Provide the (X, Y) coordinate of the cell's center where the given text is located.  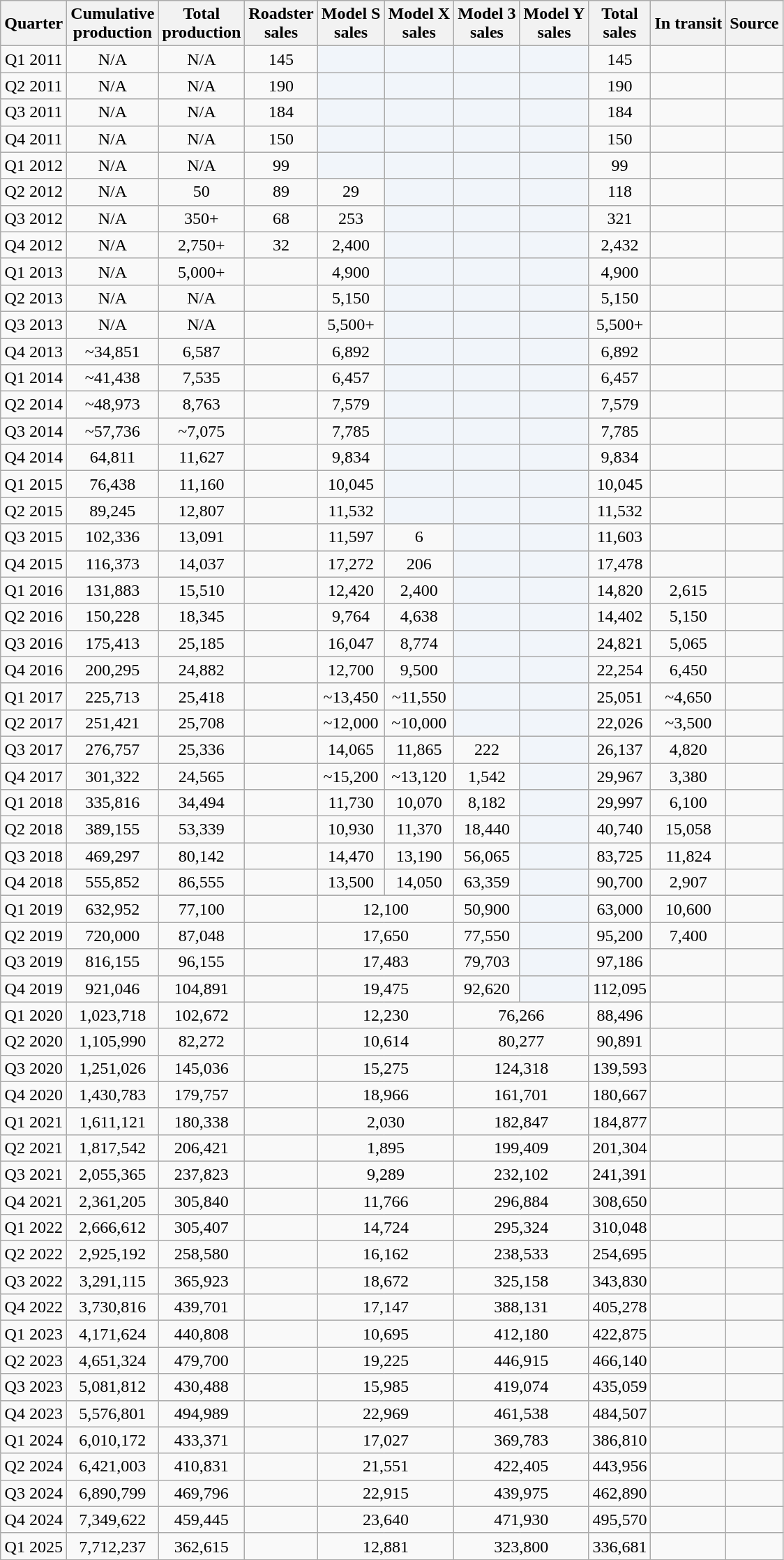
321 (619, 218)
Q4 2016 (33, 670)
77,550 (487, 936)
18,440 (487, 830)
7,712,237 (113, 1546)
225,713 (113, 696)
2,030 (385, 1121)
180,338 (202, 1121)
Q3 2017 (33, 749)
Model 3sales (487, 24)
362,615 (202, 1546)
184,877 (619, 1121)
~48,973 (113, 405)
Model Ssales (351, 24)
Q3 2024 (33, 1493)
14,065 (351, 749)
Totalproduction (202, 24)
2,925,192 (113, 1254)
5,081,812 (113, 1387)
201,304 (619, 1148)
9,764 (351, 617)
222 (487, 749)
Q2 2017 (33, 723)
92,620 (487, 989)
410,831 (202, 1467)
89,245 (113, 511)
484,507 (619, 1413)
422,405 (522, 1467)
253 (351, 218)
~10,000 (419, 723)
459,445 (202, 1520)
~15,200 (351, 777)
238,533 (522, 1254)
7,400 (688, 936)
632,952 (113, 909)
1,023,718 (113, 1015)
15,058 (688, 830)
206 (419, 564)
~41,438 (113, 378)
104,891 (202, 989)
50,900 (487, 909)
471,930 (522, 1520)
335,816 (113, 803)
461,538 (522, 1413)
88,496 (619, 1015)
131,883 (113, 590)
350+ (202, 218)
Q1 2020 (33, 1015)
9,500 (419, 670)
1,611,121 (113, 1121)
4,638 (419, 617)
1,430,783 (113, 1095)
1,105,990 (113, 1042)
14,470 (351, 856)
Model Ysales (554, 24)
11,603 (619, 537)
6,421,003 (113, 1467)
2,615 (688, 590)
11,627 (202, 458)
469,796 (202, 1493)
80,142 (202, 856)
Q3 2023 (33, 1387)
Source (755, 24)
4,820 (688, 749)
Q1 2019 (33, 909)
63,359 (487, 883)
89 (281, 192)
Q2 2023 (33, 1360)
118 (619, 192)
112,095 (619, 989)
Q4 2019 (33, 989)
24,821 (619, 643)
76,266 (522, 1015)
18,966 (385, 1095)
29 (351, 192)
Q2 2022 (33, 1254)
439,701 (202, 1307)
Q1 2014 (33, 378)
97,186 (619, 962)
10,930 (351, 830)
12,230 (385, 1015)
Model Xsales (419, 24)
430,488 (202, 1387)
Q3 2022 (33, 1281)
Q4 2012 (33, 245)
2,907 (688, 883)
~11,550 (419, 696)
11,370 (419, 830)
Q2 2016 (33, 617)
Cumulativeproduction (113, 24)
251,421 (113, 723)
Q3 2021 (33, 1174)
Roadstersales (281, 24)
405,278 (619, 1307)
232,102 (522, 1174)
21,551 (385, 1467)
Q4 2015 (33, 564)
Q4 2022 (33, 1307)
6,450 (688, 670)
10,695 (385, 1334)
241,391 (619, 1174)
~57,736 (113, 431)
18,672 (385, 1281)
22,026 (619, 723)
24,565 (202, 777)
18,345 (202, 617)
2,750+ (202, 245)
Q1 2012 (33, 165)
179,757 (202, 1095)
308,650 (619, 1201)
15,985 (385, 1387)
17,478 (619, 564)
237,823 (202, 1174)
433,371 (202, 1440)
Q3 2018 (33, 856)
14,402 (619, 617)
6 (419, 537)
16,047 (351, 643)
310,048 (619, 1228)
32 (281, 245)
Q3 2011 (33, 112)
56,065 (487, 856)
2,432 (619, 245)
Q1 2022 (33, 1228)
479,700 (202, 1360)
2,055,365 (113, 1174)
145,036 (202, 1068)
8,763 (202, 405)
199,409 (522, 1148)
6,010,172 (113, 1440)
Q2 2018 (33, 830)
124,318 (522, 1068)
Q2 2011 (33, 86)
11,865 (419, 749)
4,171,624 (113, 1334)
17,027 (385, 1440)
79,703 (487, 962)
~13,120 (419, 777)
Q2 2020 (33, 1042)
495,570 (619, 1520)
102,336 (113, 537)
139,593 (619, 1068)
Quarter (33, 24)
Q2 2013 (33, 298)
10,600 (688, 909)
14,820 (619, 590)
Q3 2019 (33, 962)
3,380 (688, 777)
388,131 (522, 1307)
13,190 (419, 856)
24,882 (202, 670)
12,100 (385, 909)
1,251,026 (113, 1068)
14,050 (419, 883)
435,059 (619, 1387)
Q1 2015 (33, 484)
~13,450 (351, 696)
90,891 (619, 1042)
2,361,205 (113, 1201)
Q4 2011 (33, 139)
180,667 (619, 1095)
Q1 2025 (33, 1546)
15,510 (202, 590)
Q1 2023 (33, 1334)
Q1 2013 (33, 271)
13,500 (351, 883)
6,587 (202, 351)
Q1 2017 (33, 696)
68 (281, 218)
~34,851 (113, 351)
26,137 (619, 749)
12,807 (202, 511)
Q2 2021 (33, 1148)
3,291,115 (113, 1281)
921,046 (113, 989)
22,915 (385, 1493)
7,535 (202, 378)
446,915 (522, 1360)
6,100 (688, 803)
Q1 2024 (33, 1440)
13,091 (202, 537)
15,275 (385, 1068)
4,651,324 (113, 1360)
11,160 (202, 484)
Q4 2017 (33, 777)
~12,000 (351, 723)
Q1 2011 (33, 59)
8,182 (487, 803)
64,811 (113, 458)
494,989 (202, 1413)
11,824 (688, 856)
439,975 (522, 1493)
720,000 (113, 936)
12,420 (351, 590)
254,695 (619, 1254)
305,407 (202, 1228)
53,339 (202, 830)
Totalsales (619, 24)
Q2 2024 (33, 1467)
Q4 2018 (33, 883)
86,555 (202, 883)
82,272 (202, 1042)
63,000 (619, 909)
40,740 (619, 830)
Q4 2020 (33, 1095)
16,162 (385, 1254)
296,884 (522, 1201)
412,180 (522, 1334)
305,840 (202, 1201)
Q2 2014 (33, 405)
462,890 (619, 1493)
10,070 (419, 803)
90,700 (619, 883)
5,065 (688, 643)
1,817,542 (113, 1148)
17,272 (351, 564)
12,881 (385, 1546)
17,147 (385, 1307)
8,774 (419, 643)
10,614 (385, 1042)
Q3 2016 (33, 643)
343,830 (619, 1281)
Q4 2013 (33, 351)
206,421 (202, 1148)
Q4 2014 (33, 458)
161,701 (522, 1095)
80,277 (522, 1042)
389,155 (113, 830)
11,597 (351, 537)
336,681 (619, 1546)
Q3 2020 (33, 1068)
365,923 (202, 1281)
369,783 (522, 1440)
~4,650 (688, 696)
419,074 (522, 1387)
116,373 (113, 564)
102,672 (202, 1015)
22,969 (385, 1413)
~3,500 (688, 723)
25,418 (202, 696)
25,185 (202, 643)
Q4 2021 (33, 1201)
1,542 (487, 777)
83,725 (619, 856)
422,875 (619, 1334)
25,708 (202, 723)
466,140 (619, 1360)
29,967 (619, 777)
555,852 (113, 883)
14,724 (385, 1228)
150,228 (113, 617)
Q2 2019 (33, 936)
5,576,801 (113, 1413)
Q4 2024 (33, 1520)
1,895 (385, 1148)
Q1 2018 (33, 803)
Q4 2023 (33, 1413)
22,254 (619, 670)
5,000+ (202, 271)
Q1 2021 (33, 1121)
175,413 (113, 643)
25,051 (619, 696)
182,847 (522, 1121)
In transit (688, 24)
87,048 (202, 936)
3,730,816 (113, 1307)
19,475 (385, 989)
12,700 (351, 670)
2,666,612 (113, 1228)
11,730 (351, 803)
14,037 (202, 564)
386,810 (619, 1440)
23,640 (385, 1520)
Q2 2012 (33, 192)
11,766 (385, 1201)
323,800 (522, 1546)
95,200 (619, 936)
Q3 2014 (33, 431)
50 (202, 192)
258,580 (202, 1254)
Q3 2012 (33, 218)
295,324 (522, 1228)
76,438 (113, 484)
Q3 2013 (33, 324)
325,158 (522, 1281)
469,297 (113, 856)
29,997 (619, 803)
276,757 (113, 749)
443,956 (619, 1467)
17,483 (385, 962)
25,336 (202, 749)
200,295 (113, 670)
96,155 (202, 962)
301,322 (113, 777)
Q1 2016 (33, 590)
Q2 2015 (33, 511)
19,225 (385, 1360)
9,289 (385, 1174)
816,155 (113, 962)
440,808 (202, 1334)
17,650 (385, 936)
77,100 (202, 909)
Q3 2015 (33, 537)
~7,075 (202, 431)
34,494 (202, 803)
7,349,622 (113, 1520)
6,890,799 (113, 1493)
